Search for the cell housing the specified text and yield its (x, y) center coordinate. 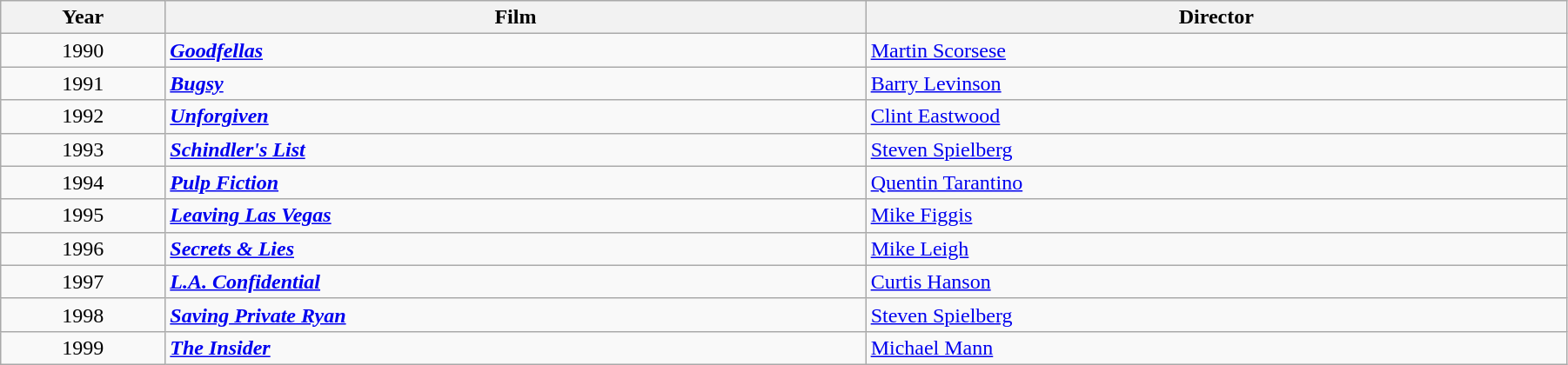
1996 (84, 249)
1993 (84, 149)
Barry Levinson (1216, 83)
Director (1216, 17)
Unforgiven (515, 116)
Schindler's List (515, 149)
1991 (84, 83)
Bugsy (515, 83)
Mike Figgis (1216, 216)
Leaving Las Vegas (515, 216)
The Insider (515, 348)
Martin Scorsese (1216, 50)
Saving Private Ryan (515, 315)
Clint Eastwood (1216, 116)
1998 (84, 315)
Curtis Hanson (1216, 282)
Goodfellas (515, 50)
Pulp Fiction (515, 182)
1992 (84, 116)
1995 (84, 216)
1994 (84, 182)
Michael Mann (1216, 348)
Mike Leigh (1216, 249)
Film (515, 17)
1990 (84, 50)
1997 (84, 282)
L.A. Confidential (515, 282)
Secrets & Lies (515, 249)
Quentin Tarantino (1216, 182)
1999 (84, 348)
Year (84, 17)
